Locate the cell with the specified text and output its [X, Y] center coordinate. 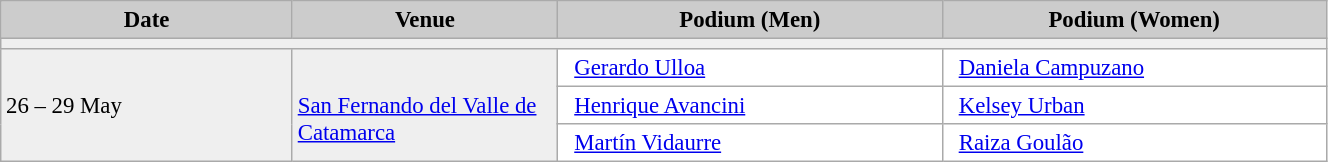
Henrique Avancini [750, 106]
Podium (Women) [1134, 20]
Podium (Men) [750, 20]
26 – 29 May [147, 106]
Gerardo Ulloa [750, 68]
Date [147, 20]
Raiza Goulão [1134, 143]
Kelsey Urban [1134, 106]
San Fernando del Valle de Catamarca [424, 106]
Venue [424, 20]
Daniela Campuzano [1134, 68]
Martín Vidaurre [750, 143]
